Return the [X, Y] coordinate for the center point of the cell that contains the specified text.  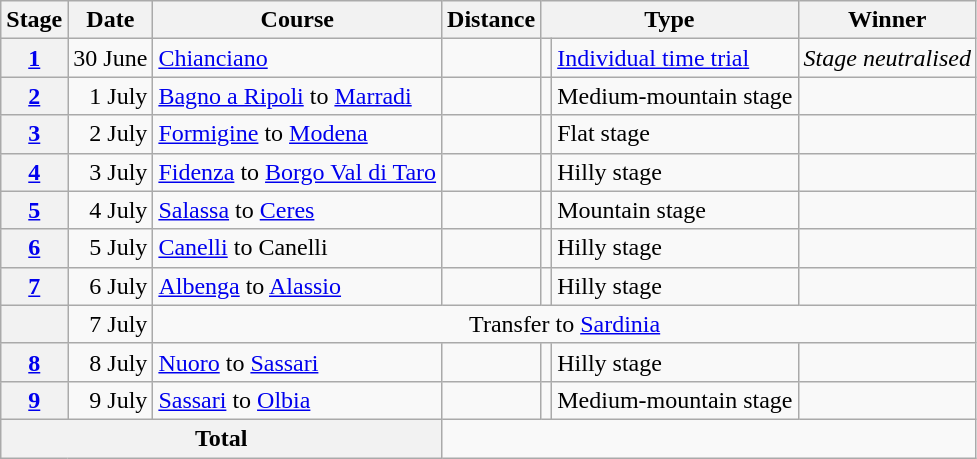
Stage neutralised [887, 58]
1 July [110, 96]
8 [34, 362]
Sassari to Olbia [298, 400]
Chianciano [298, 58]
5 July [110, 248]
Total [222, 438]
3 July [110, 172]
Course [298, 20]
Type [670, 20]
Nuoro to Sassari [298, 362]
7 July [110, 324]
8 July [110, 362]
Winner [887, 20]
Stage [34, 20]
4 July [110, 210]
6 [34, 248]
5 [34, 210]
Distance [492, 20]
7 [34, 286]
2 [34, 96]
Canelli to Canelli [298, 248]
Formigine to Modena [298, 134]
2 July [110, 134]
1 [34, 58]
Date [110, 20]
3 [34, 134]
Salassa to Ceres [298, 210]
Transfer to Sardinia [565, 324]
4 [34, 172]
6 July [110, 286]
Bagno a Ripoli to Marradi [298, 96]
Albenga to Alassio [298, 286]
Individual time trial [675, 58]
30 June [110, 58]
Mountain stage [675, 210]
Fidenza to Borgo Val di Taro [298, 172]
9 July [110, 400]
9 [34, 400]
Flat stage [675, 134]
